Return [X, Y] of the center of cell containing provided text 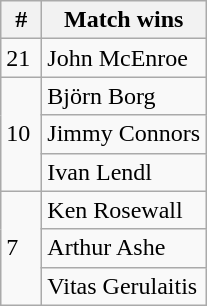
John McEnroe [124, 58]
10 [22, 134]
Ivan Lendl [124, 172]
Vitas Gerulaitis [124, 286]
Jimmy Connors [124, 134]
21 [22, 58]
7 [22, 248]
# [22, 20]
Arthur Ashe [124, 248]
Match wins [124, 20]
Björn Borg [124, 96]
Ken Rosewall [124, 210]
